Search for the cell housing the specified text and yield its (X, Y) center coordinate. 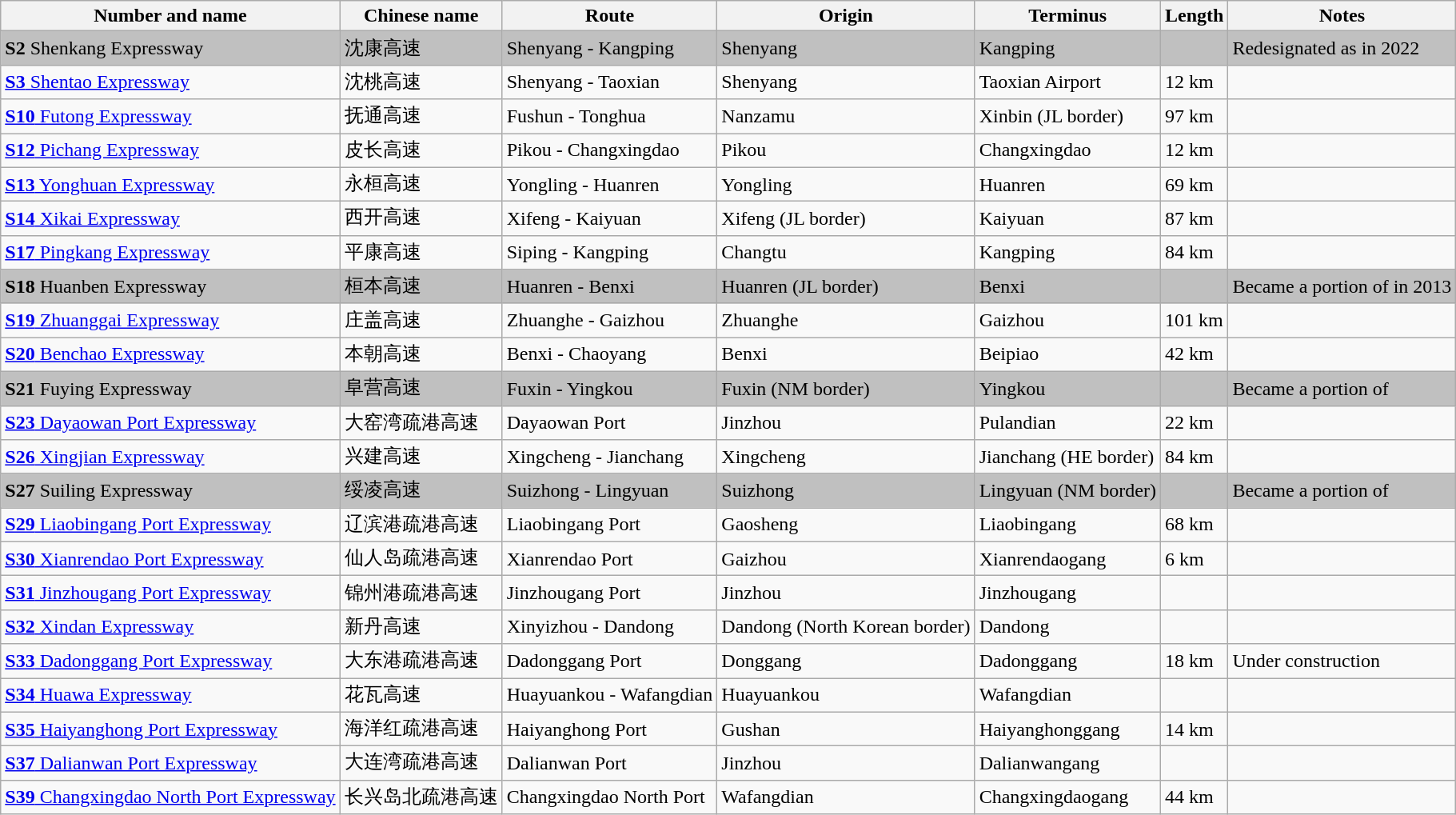
仙人岛疏港高速 (421, 558)
Xinbin (JL border) (1067, 117)
S14 Xikai Expressway (170, 219)
海洋红疏港高速 (421, 729)
Donggang (846, 661)
S37 Dalianwan Port Expressway (170, 763)
永桓高速 (421, 184)
Lingyuan (NM border) (1067, 491)
抚通高速 (421, 117)
Length (1194, 16)
兴建高速 (421, 457)
Changxingdaogang (1067, 797)
大窑湾疏港高速 (421, 422)
Benxi - Chaoyang (609, 355)
Suizhong (846, 491)
Jianchang (HE border) (1067, 457)
Under construction (1342, 661)
Dalianwan Port (609, 763)
68 km (1194, 525)
花瓦高速 (421, 696)
97 km (1194, 117)
Kaiyuan (1067, 219)
Haiyanghong Port (609, 729)
大连湾疏港高速 (421, 763)
Redesignated as in 2022 (1342, 48)
沈康高速 (421, 48)
Pikou - Changxingdao (609, 150)
Xianrendaogang (1067, 558)
44 km (1194, 797)
庄盖高速 (421, 320)
西开高速 (421, 219)
18 km (1194, 661)
辽滨港疏港高速 (421, 525)
Huayuankou - Wafangdian (609, 696)
S18 Huanben Expressway (170, 286)
新丹高速 (421, 627)
Dalianwangang (1067, 763)
S39 Changxingdao North Port Expressway (170, 797)
S29 Liaobingang Port Expressway (170, 525)
Fuxin (NM border) (846, 389)
Xifeng - Kaiyuan (609, 219)
Shenyang - Taoxian (609, 82)
S33 Dadonggang Port Expressway (170, 661)
Chinese name (421, 16)
S2 Shenkang Expressway (170, 48)
S21 Fuying Expressway (170, 389)
Liaobingang (1067, 525)
6 km (1194, 558)
Yongling - Huanren (609, 184)
Changtu (846, 253)
S19 Zhuanggai Expressway (170, 320)
S13 Yonghuan Expressway (170, 184)
本朝高速 (421, 355)
Xingcheng - Jianchang (609, 457)
Dadonggang Port (609, 661)
Jinzhougang Port (609, 593)
Shenyang - Kangping (609, 48)
S30 Xianrendao Port Expressway (170, 558)
Yingkou (1067, 389)
阜营高速 (421, 389)
Haiyanghonggang (1067, 729)
S27 Suiling Expressway (170, 491)
Fushun - Tonghua (609, 117)
Fuxin - Yingkou (609, 389)
Huayuankou (846, 696)
Route (609, 16)
101 km (1194, 320)
绥凌高速 (421, 491)
Gaosheng (846, 525)
Siping - Kangping (609, 253)
Zhuanghe (846, 320)
Dadonggang (1067, 661)
Origin (846, 16)
长兴岛北疏港高速 (421, 797)
Dayaowan Port (609, 422)
沈桃高速 (421, 82)
S17 Pingkang Expressway (170, 253)
S10 Futong Expressway (170, 117)
S26 Xingjian Expressway (170, 457)
平康高速 (421, 253)
Huanren (1067, 184)
S3 Shentao Expressway (170, 82)
Xianrendao Port (609, 558)
Dandong (1067, 627)
S34 Huawa Expressway (170, 696)
Huanren - Benxi (609, 286)
Jinzhougang (1067, 593)
Xinyizhou - Dandong (609, 627)
Changxingdao North Port (609, 797)
Changxingdao (1067, 150)
Number and name (170, 16)
Dandong (North Korean border) (846, 627)
S32 Xindan Expressway (170, 627)
42 km (1194, 355)
Pikou (846, 150)
Beipiao (1067, 355)
Zhuanghe - Gaizhou (609, 320)
Liaobingang Port (609, 525)
桓本高速 (421, 286)
Gushan (846, 729)
Xingcheng (846, 457)
87 km (1194, 219)
Huanren (JL border) (846, 286)
Terminus (1067, 16)
S20 Benchao Expressway (170, 355)
Xifeng (JL border) (846, 219)
S23 Dayaowan Port Expressway (170, 422)
Suizhong - Lingyuan (609, 491)
S31 Jinzhougang Port Expressway (170, 593)
14 km (1194, 729)
皮长高速 (421, 150)
大东港疏港高速 (421, 661)
69 km (1194, 184)
Yongling (846, 184)
Taoxian Airport (1067, 82)
Became a portion of in 2013 (1342, 286)
S12 Pichang Expressway (170, 150)
Pulandian (1067, 422)
Notes (1342, 16)
Nanzamu (846, 117)
S35 Haiyanghong Port Expressway (170, 729)
22 km (1194, 422)
锦州港疏港高速 (421, 593)
